Return (x, y) of the center of cell containing provided text 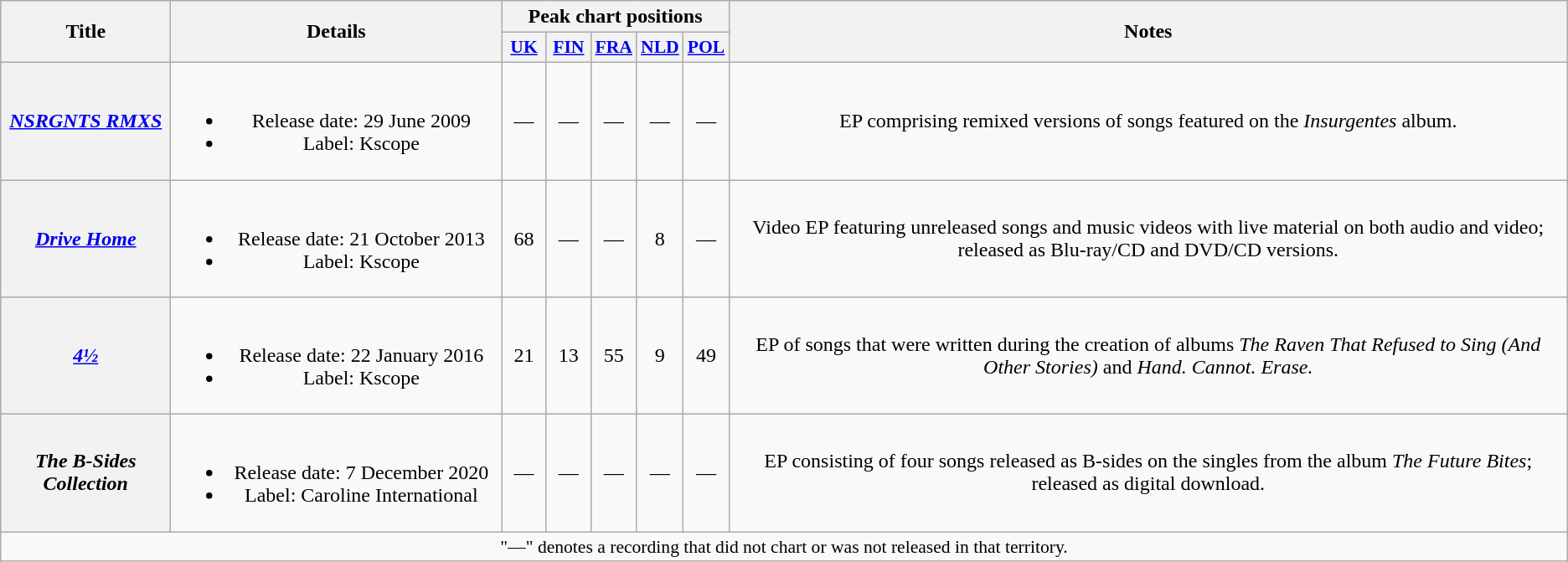
68 (524, 238)
55 (614, 356)
8 (660, 238)
Drive Home (85, 238)
Notes (1148, 32)
EP of songs that were written during the creation of albums The Raven That Refused to Sing (And Other Stories) and Hand. Cannot. Erase. (1148, 356)
Release date: 7 December 2020Label: Caroline International (337, 473)
Release date: 29 June 2009Label: Kscope (337, 121)
The B-Sides Collection (85, 473)
POL (707, 48)
49 (707, 356)
Title (85, 32)
Video EP featuring unreleased songs and music videos with live material on both audio and video; released as Blu-ray/CD and DVD/CD versions. (1148, 238)
Release date: 22 January 2016Label: Kscope (337, 356)
13 (568, 356)
9 (660, 356)
FIN (568, 48)
21 (524, 356)
"—" denotes a recording that did not chart or was not released in that territory. (784, 547)
Details (337, 32)
UK (524, 48)
FRA (614, 48)
EP consisting of four songs released as B-sides on the singles from the album The Future Bites; released as digital download. (1148, 473)
Peak chart positions (615, 17)
4½ (85, 356)
Release date: 21 October 2013Label: Kscope (337, 238)
NSRGNTS RMXS (85, 121)
NLD (660, 48)
EP comprising remixed versions of songs featured on the Insurgentes album. (1148, 121)
